Capture the cell that displays the provided text and extract its [X, Y] central coordinate. 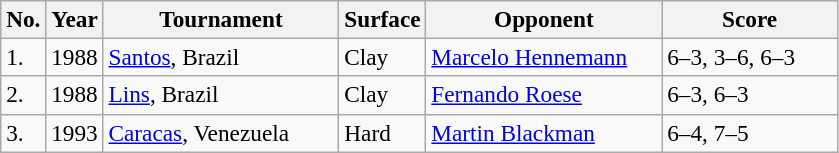
Year [74, 19]
Marcelo Hennemann [544, 57]
1993 [74, 133]
Fernando Roese [544, 95]
No. [24, 19]
6–3, 3–6, 6–3 [750, 57]
2. [24, 95]
Score [750, 19]
Opponent [544, 19]
6–4, 7–5 [750, 133]
6–3, 6–3 [750, 95]
3. [24, 133]
Martin Blackman [544, 133]
Santos, Brazil [221, 57]
Caracas, Venezuela [221, 133]
Lins, Brazil [221, 95]
Hard [382, 133]
1. [24, 57]
Tournament [221, 19]
Surface [382, 19]
